Extract the (X, Y) coordinate from the center of the cell holding the provided text.  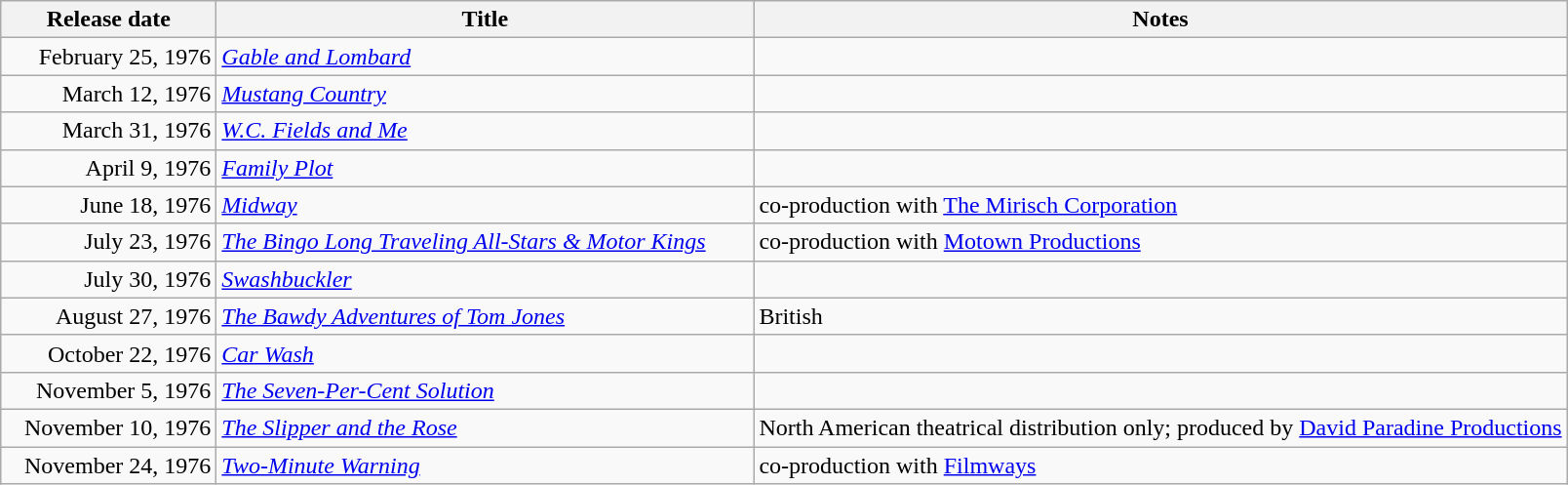
March 12, 1976 (109, 94)
Car Wash (486, 353)
February 25, 1976 (109, 57)
Gable and Lombard (486, 57)
October 22, 1976 (109, 353)
March 31, 1976 (109, 131)
North American theatrical distribution only; produced by David Paradine Productions (1160, 427)
Midway (486, 205)
July 23, 1976 (109, 242)
November 10, 1976 (109, 427)
The Seven-Per-Cent Solution (486, 390)
co-production with Filmways (1160, 465)
June 18, 1976 (109, 205)
April 9, 1976 (109, 168)
November 24, 1976 (109, 465)
W.C. Fields and Me (486, 131)
co-production with Motown Productions (1160, 242)
Family Plot (486, 168)
The Bingo Long Traveling All-Stars & Motor Kings (486, 242)
Title (486, 20)
August 27, 1976 (109, 316)
November 5, 1976 (109, 390)
Mustang Country (486, 94)
July 30, 1976 (109, 279)
The Bawdy Adventures of Tom Jones (486, 316)
Two-Minute Warning (486, 465)
British (1160, 316)
co-production with The Mirisch Corporation (1160, 205)
Swashbuckler (486, 279)
Notes (1160, 20)
Release date (109, 20)
The Slipper and the Rose (486, 427)
